Return [x, y] of the center of cell containing provided text 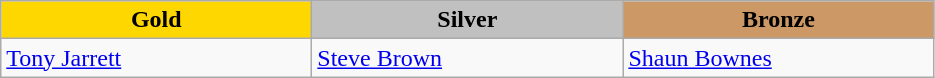
Shaun Bownes [778, 58]
Bronze [778, 20]
Tony Jarrett [156, 58]
Steve Brown [468, 58]
Silver [468, 20]
Gold [156, 20]
